Find where the given text appears and provide that cell's center as [x, y] coordinate. 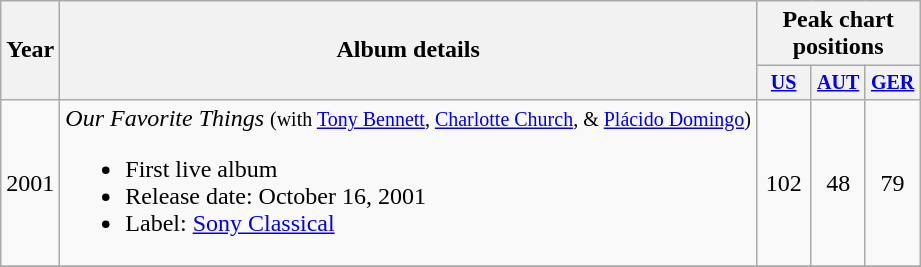
Our Favorite Things (with Tony Bennett, Charlotte Church, & Plácido Domingo) First live albumRelease date: October 16, 2001Label: Sony Classical [408, 182]
AUT [838, 82]
Year [30, 50]
Album details [408, 50]
Peak chart positions [838, 34]
48 [838, 182]
GER [892, 82]
79 [892, 182]
US [783, 82]
2001 [30, 182]
102 [783, 182]
